Identify which cell holds the provided text, then report its (X, Y) central coordinate. 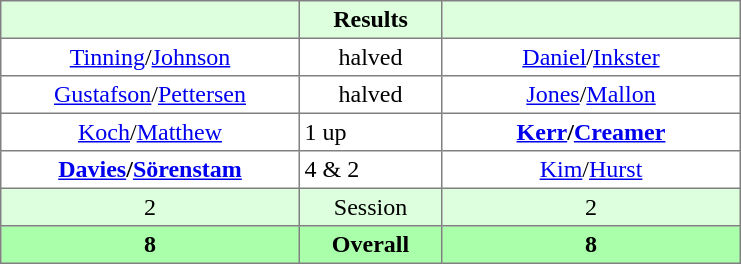
Kim/Hurst (591, 170)
Daniel/Inkster (591, 57)
Overall (370, 245)
Session (370, 207)
4 & 2 (370, 170)
Tinning/Johnson (150, 57)
1 up (370, 132)
Gustafson/Pettersen (150, 95)
Koch/Matthew (150, 132)
Kerr/Creamer (591, 132)
Jones/Mallon (591, 95)
Davies/Sörenstam (150, 170)
Results (370, 20)
